Search for the cell housing the specified text and yield its [x, y] center coordinate. 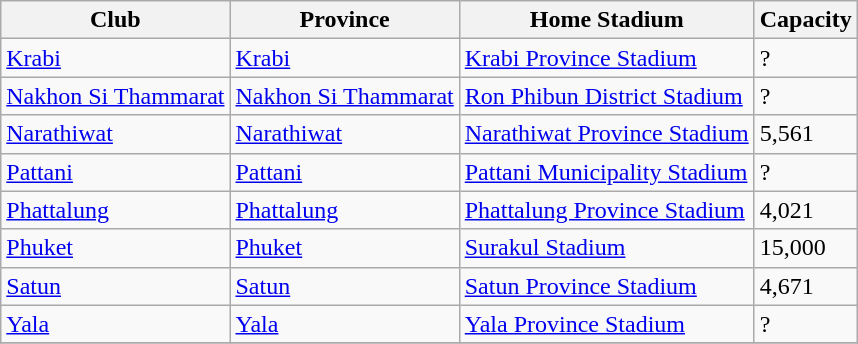
Surakul Stadium [606, 248]
15,000 [806, 248]
Club [116, 20]
Yala Province Stadium [606, 324]
Province [344, 20]
Satun Province Stadium [606, 286]
4,671 [806, 286]
Home Stadium [606, 20]
5,561 [806, 134]
Phattalung Province Stadium [606, 210]
Ron Phibun District Stadium [606, 96]
4,021 [806, 210]
Krabi Province Stadium [606, 58]
Pattani Municipality Stadium [606, 172]
Capacity [806, 20]
Narathiwat Province Stadium [606, 134]
